Return (X, Y) of the center of cell containing provided text 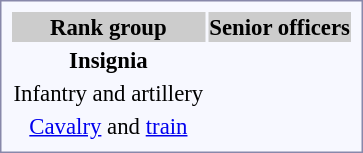
Rank group (108, 27)
Insignia (108, 60)
Infantry and artillery (108, 93)
Cavalry and train (108, 126)
Senior officers (280, 27)
